Return [X, Y] of the center of cell containing provided text 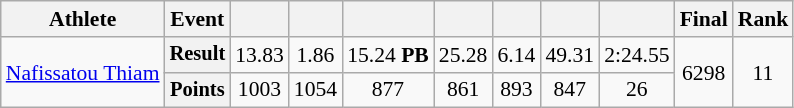
861 [464, 90]
1003 [260, 90]
Rank [764, 19]
11 [764, 72]
Final [704, 19]
Result [198, 55]
25.28 [464, 55]
Athlete [83, 19]
847 [570, 90]
877 [388, 90]
6.14 [516, 55]
49.31 [570, 55]
Points [198, 90]
2:24.55 [636, 55]
13.83 [260, 55]
Nafissatou Thiam [83, 72]
893 [516, 90]
26 [636, 90]
6298 [704, 72]
15.24 PB [388, 55]
Event [198, 19]
1054 [316, 90]
1.86 [316, 55]
